Identify which cell holds the provided text, then report its [X, Y] central coordinate. 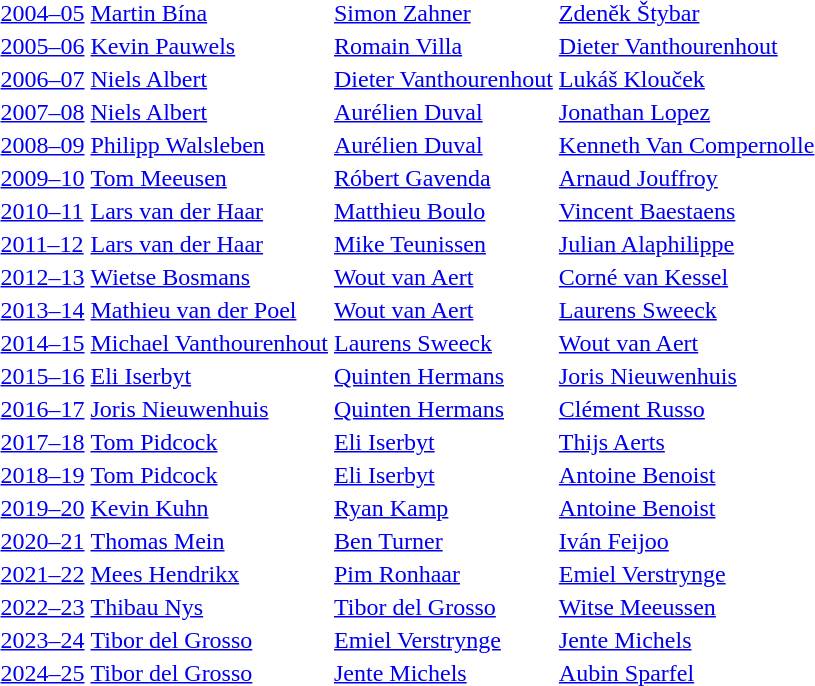
Thomas Mein [210, 541]
Michael Vanthourenhout [210, 343]
Laurens Sweeck [444, 343]
Romain Villa [444, 46]
Thibau Nys [210, 607]
Joris Nieuwenhuis [210, 409]
Ben Turner [444, 541]
Mees Hendrikx [210, 574]
Tom Meeusen [210, 178]
Mathieu van der Poel [210, 310]
Róbert Gavenda [444, 178]
Kevin Kuhn [210, 508]
Pim Ronhaar [444, 574]
Kevin Pauwels [210, 46]
Philipp Walsleben [210, 145]
Dieter Vanthourenhout [444, 79]
Matthieu Boulo [444, 211]
Emiel Verstrynge [444, 640]
Wietse Bosmans [210, 277]
Mike Teunissen [444, 244]
Ryan Kamp [444, 508]
